From the cell containing the given text, extract its center point as (X, Y) coordinate. 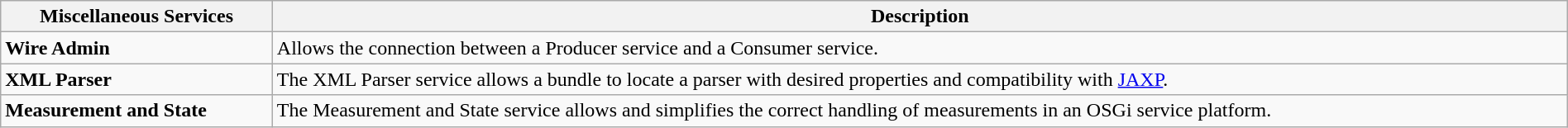
Wire Admin (137, 48)
XML Parser (137, 79)
Allows the connection between a Producer service and a Consumer service. (920, 48)
Miscellaneous Services (137, 17)
Description (920, 17)
The XML Parser service allows a bundle to locate a parser with desired properties and compatibility with JAXP. (920, 79)
The Measurement and State service allows and simplifies the correct handling of measurements in an OSGi service platform. (920, 111)
Measurement and State (137, 111)
